Detect which cell encompasses the target text, then output its (X, Y) center coordinate. 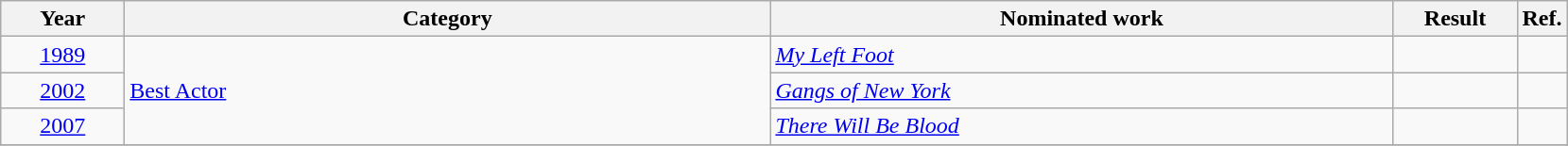
Ref. (1542, 19)
Best Actor (448, 90)
2007 (62, 126)
Year (62, 19)
2002 (62, 90)
Result (1456, 19)
My Left Foot (1081, 55)
Nominated work (1081, 19)
Category (448, 19)
Gangs of New York (1081, 90)
1989 (62, 55)
There Will Be Blood (1081, 126)
